Provide the (x, y) coordinate of the cell's center where the given text is located.  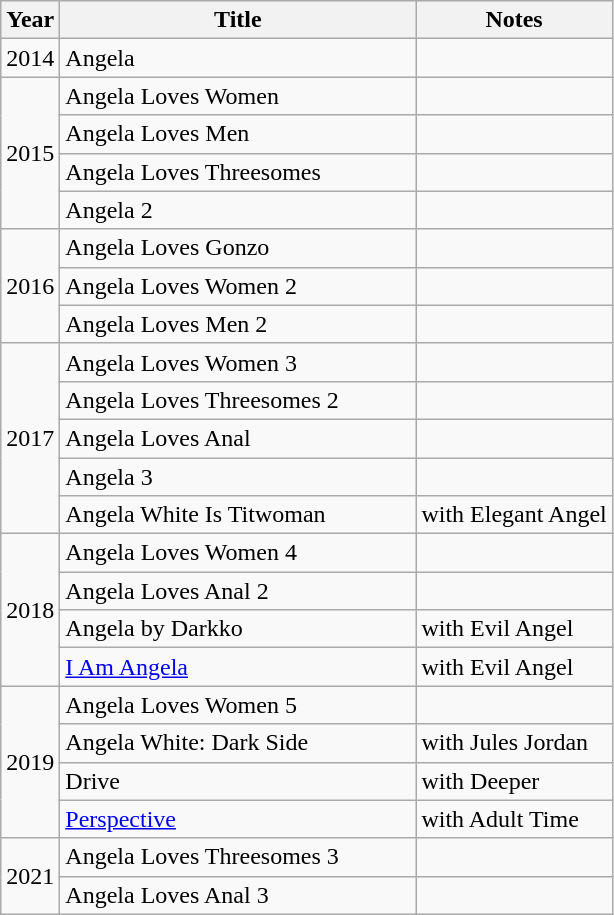
with Jules Jordan (514, 743)
2017 (30, 438)
Angela Loves Men 2 (238, 324)
Angela Loves Threesomes 2 (238, 400)
Notes (514, 20)
Title (238, 20)
Perspective (238, 819)
with Elegant Angel (514, 515)
Angela Loves Women 3 (238, 362)
Angela Loves Women 4 (238, 553)
Angela Loves Threesomes (238, 172)
Angela White Is Titwoman (238, 515)
Angela Loves Women (238, 96)
Angela by Darkko (238, 629)
Drive (238, 781)
2018 (30, 610)
Angela 3 (238, 477)
Angela Loves Anal 3 (238, 895)
with Adult Time (514, 819)
with Deeper (514, 781)
Angela Loves Anal (238, 438)
2021 (30, 876)
Angela Loves Gonzo (238, 248)
Angela White: Dark Side (238, 743)
Angela Loves Men (238, 134)
Angela Loves Anal 2 (238, 591)
Angela Loves Women 5 (238, 705)
Angela Loves Threesomes 3 (238, 857)
Angela (238, 58)
I Am Angela (238, 667)
2016 (30, 286)
Angela 2 (238, 210)
2019 (30, 762)
2014 (30, 58)
Year (30, 20)
2015 (30, 153)
Angela Loves Women 2 (238, 286)
